For the text-containing cell, return its midpoint in (x, y) coordinate format. 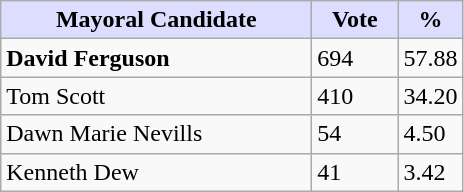
4.50 (430, 134)
Tom Scott (156, 96)
% (430, 20)
Dawn Marie Nevills (156, 134)
694 (355, 58)
Vote (355, 20)
David Ferguson (156, 58)
410 (355, 96)
41 (355, 172)
54 (355, 134)
Mayoral Candidate (156, 20)
Kenneth Dew (156, 172)
57.88 (430, 58)
34.20 (430, 96)
3.42 (430, 172)
